For the text-containing cell, return its midpoint in (X, Y) coordinate format. 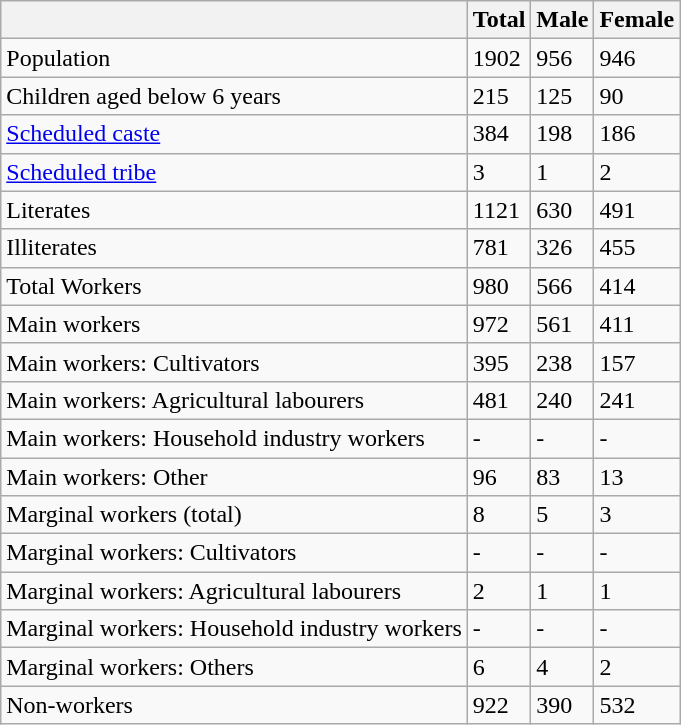
Non-workers (234, 705)
980 (499, 286)
215 (499, 96)
125 (562, 96)
241 (637, 400)
414 (637, 286)
566 (562, 286)
Marginal workers: Agricultural labourers (234, 591)
Main workers: Household industry workers (234, 438)
481 (499, 400)
238 (562, 362)
Illiterates (234, 248)
13 (637, 477)
157 (637, 362)
Male (562, 20)
390 (562, 705)
411 (637, 324)
972 (499, 324)
186 (637, 134)
922 (499, 705)
326 (562, 248)
Total Workers (234, 286)
781 (499, 248)
956 (562, 58)
Total (499, 20)
6 (499, 667)
Children aged below 6 years (234, 96)
1902 (499, 58)
90 (637, 96)
Population (234, 58)
Main workers (234, 324)
532 (637, 705)
Main workers: Cultivators (234, 362)
83 (562, 477)
Marginal workers: Others (234, 667)
198 (562, 134)
5 (562, 515)
Marginal workers: Cultivators (234, 553)
96 (499, 477)
Marginal workers (total) (234, 515)
491 (637, 210)
455 (637, 248)
4 (562, 667)
Main workers: Other (234, 477)
561 (562, 324)
395 (499, 362)
Scheduled caste (234, 134)
8 (499, 515)
240 (562, 400)
946 (637, 58)
Marginal workers: Household industry workers (234, 629)
1121 (499, 210)
630 (562, 210)
Main workers: Agricultural labourers (234, 400)
Scheduled tribe (234, 172)
Literates (234, 210)
384 (499, 134)
Female (637, 20)
